Search for the cell housing the specified text and yield its [x, y] center coordinate. 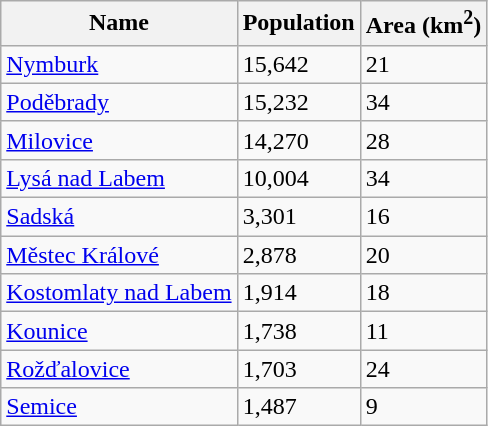
1,914 [298, 293]
Lysá nad Labem [119, 178]
9 [424, 407]
Area (km2) [424, 24]
20 [424, 255]
15,232 [298, 102]
1,703 [298, 369]
1,738 [298, 331]
15,642 [298, 64]
Semice [119, 407]
16 [424, 217]
2,878 [298, 255]
11 [424, 331]
Kostomlaty nad Labem [119, 293]
Nymburk [119, 64]
24 [424, 369]
3,301 [298, 217]
Milovice [119, 140]
18 [424, 293]
14,270 [298, 140]
28 [424, 140]
Poděbrady [119, 102]
Městec Králové [119, 255]
Name [119, 24]
Population [298, 24]
Sadská [119, 217]
1,487 [298, 407]
Kounice [119, 331]
21 [424, 64]
10,004 [298, 178]
Rožďalovice [119, 369]
